Locate the cell with the specified text and output its [x, y] center coordinate. 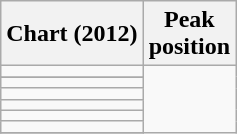
Peakposition [189, 34]
Chart (2012) [72, 34]
